Provide the (x, y) coordinate of the cell's center where the given text is located.  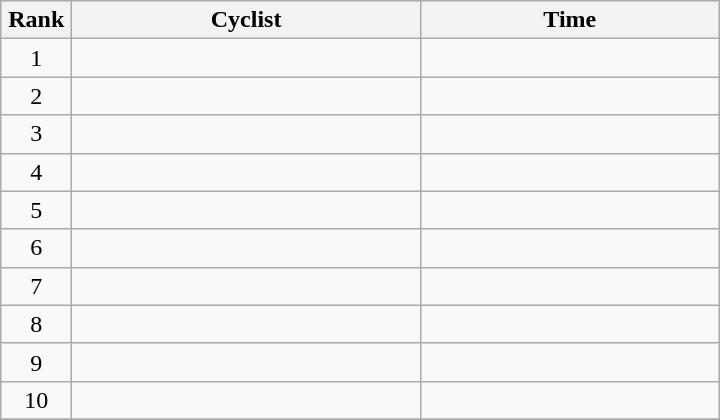
3 (36, 134)
1 (36, 58)
2 (36, 96)
Time (570, 20)
10 (36, 400)
Cyclist (246, 20)
6 (36, 248)
4 (36, 172)
Rank (36, 20)
9 (36, 362)
5 (36, 210)
8 (36, 324)
7 (36, 286)
